Detect which cell encompasses the target text, then output its (X, Y) center coordinate. 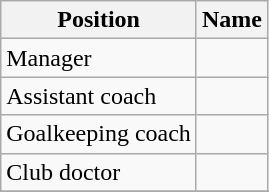
Position (99, 20)
Club doctor (99, 172)
Name (232, 20)
Manager (99, 58)
Assistant coach (99, 96)
Goalkeeping coach (99, 134)
